Pinpoint the cell where the given text exists, returning its (x, y) midpoint coordinate. 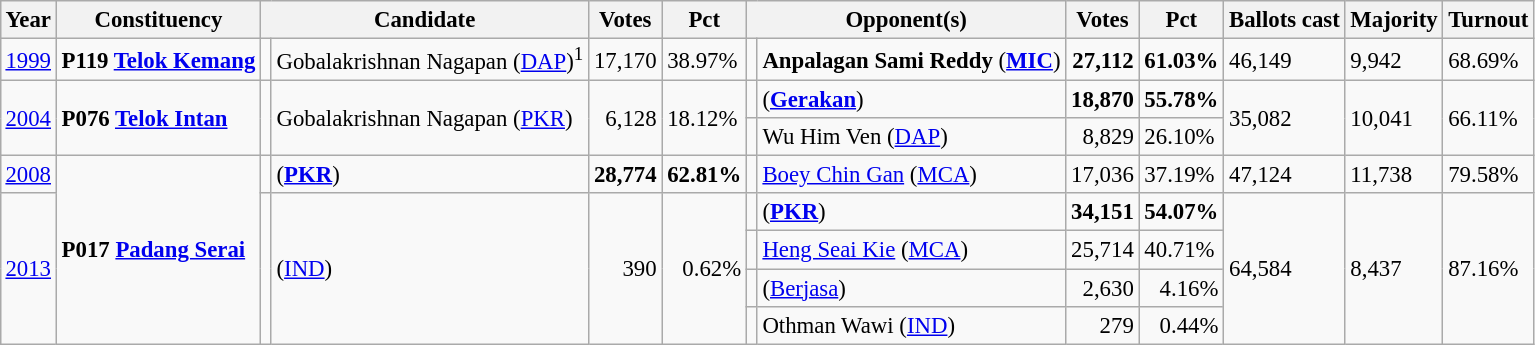
37.19% (1182, 175)
P017 Padang Serai (158, 250)
26.10% (1182, 137)
0.44% (1182, 325)
2004 (28, 118)
Heng Seai Kie (MCA) (912, 250)
17,170 (626, 59)
25,714 (1102, 250)
Ballots cast (1284, 20)
Majority (1394, 20)
4.16% (1182, 287)
61.03% (1182, 59)
390 (626, 268)
Boey Chin Gan (MCA) (912, 175)
47,124 (1284, 175)
2013 (28, 268)
Constituency (158, 20)
66.11% (1488, 118)
17,036 (1102, 175)
(Gerakan) (912, 100)
1999 (28, 59)
9,942 (1394, 59)
0.62% (704, 268)
P076 Telok Intan (158, 118)
P119 Telok Kemang (158, 59)
64,584 (1284, 268)
Wu Him Ven (DAP) (912, 137)
Opponent(s) (906, 20)
35,082 (1284, 118)
10,041 (1394, 118)
Candidate (425, 20)
6,128 (626, 118)
40.71% (1182, 250)
54.07% (1182, 212)
79.58% (1488, 175)
(Berjasa) (912, 287)
Year (28, 20)
279 (1102, 325)
55.78% (1182, 100)
Othman Wawi (IND) (912, 325)
68.69% (1488, 59)
62.81% (704, 175)
(IND) (430, 268)
11,738 (1394, 175)
2,630 (1102, 287)
Gobalakrishnan Nagapan (PKR) (430, 118)
27,112 (1102, 59)
38.97% (704, 59)
18.12% (704, 118)
Gobalakrishnan Nagapan (DAP)1 (430, 59)
34,151 (1102, 212)
8,437 (1394, 268)
18,870 (1102, 100)
28,774 (626, 175)
Anpalagan Sami Reddy (MIC) (912, 59)
46,149 (1284, 59)
2008 (28, 175)
87.16% (1488, 268)
Turnout (1488, 20)
8,829 (1102, 137)
